Return (X, Y) of the center of cell containing provided text 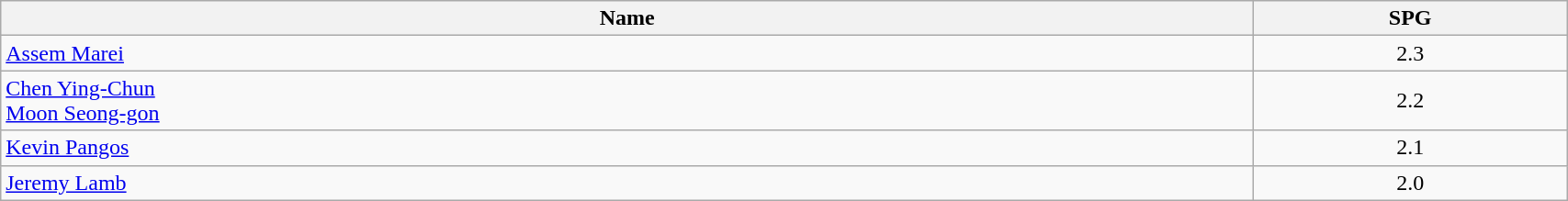
2.2 (1411, 101)
Jeremy Lamb (627, 183)
Assem Marei (627, 53)
2.3 (1411, 53)
2.0 (1411, 183)
Chen Ying-Chun Moon Seong-gon (627, 101)
Name (627, 18)
SPG (1411, 18)
Kevin Pangos (627, 148)
2.1 (1411, 148)
